Search for the cell housing the specified text and yield its (x, y) center coordinate. 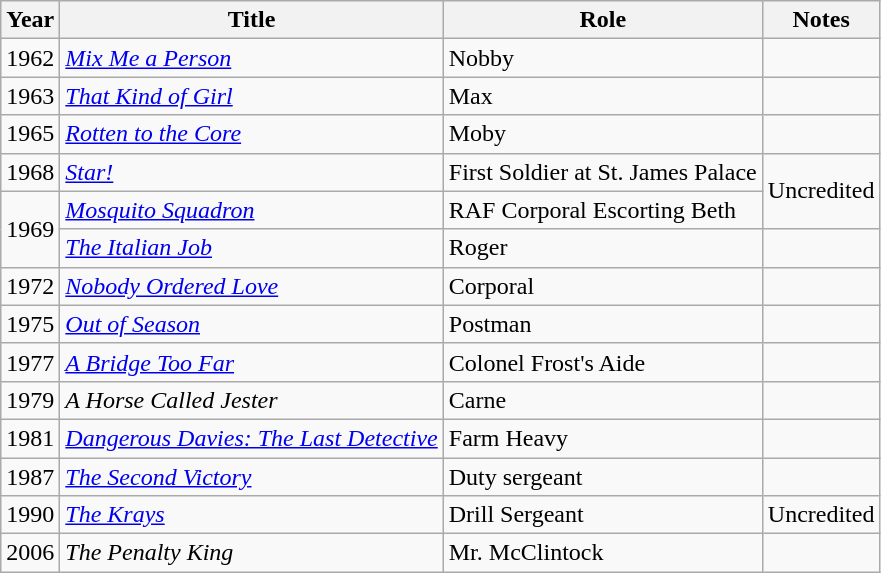
Notes (821, 20)
1975 (30, 324)
Year (30, 20)
1962 (30, 58)
1963 (30, 96)
Corporal (602, 286)
A Bridge Too Far (252, 362)
1990 (30, 515)
Moby (602, 134)
Mr. McClintock (602, 553)
Farm Heavy (602, 438)
1972 (30, 286)
Title (252, 20)
Nobby (602, 58)
The Second Victory (252, 477)
1987 (30, 477)
Postman (602, 324)
RAF Corporal Escorting Beth (602, 210)
Colonel Frost's Aide (602, 362)
Carne (602, 400)
The Italian Job (252, 248)
Dangerous Davies: The Last Detective (252, 438)
Mosquito Squadron (252, 210)
Rotten to the Core (252, 134)
Roger (602, 248)
1981 (30, 438)
Duty sergeant (602, 477)
1979 (30, 400)
The Penalty King (252, 553)
1965 (30, 134)
The Krays (252, 515)
Max (602, 96)
1969 (30, 229)
1968 (30, 172)
1977 (30, 362)
First Soldier at St. James Palace (602, 172)
Mix Me a Person (252, 58)
A Horse Called Jester (252, 400)
Star! (252, 172)
Out of Season (252, 324)
Role (602, 20)
Nobody Ordered Love (252, 286)
Drill Sergeant (602, 515)
That Kind of Girl (252, 96)
2006 (30, 553)
